From the cell containing the given text, extract its center point as [X, Y] coordinate. 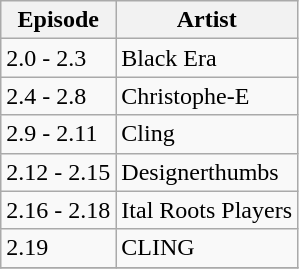
Artist [207, 20]
2.16 - 2.18 [58, 210]
Ital Roots Players [207, 210]
Designerthumbs [207, 172]
Black Era [207, 58]
Episode [58, 20]
Cling [207, 134]
2.9 - 2.11 [58, 134]
2.0 - 2.3 [58, 58]
2.4 - 2.8 [58, 96]
Christophe-E [207, 96]
2.12 - 2.15 [58, 172]
2.19 [58, 248]
CLING [207, 248]
